Return (X, Y) of the center of cell containing provided text 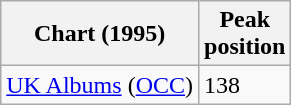
138 (245, 85)
Peakposition (245, 34)
Chart (1995) (100, 34)
UK Albums (OCC) (100, 85)
